Provide the (x, y) coordinate of the cell's center where the given text is located.  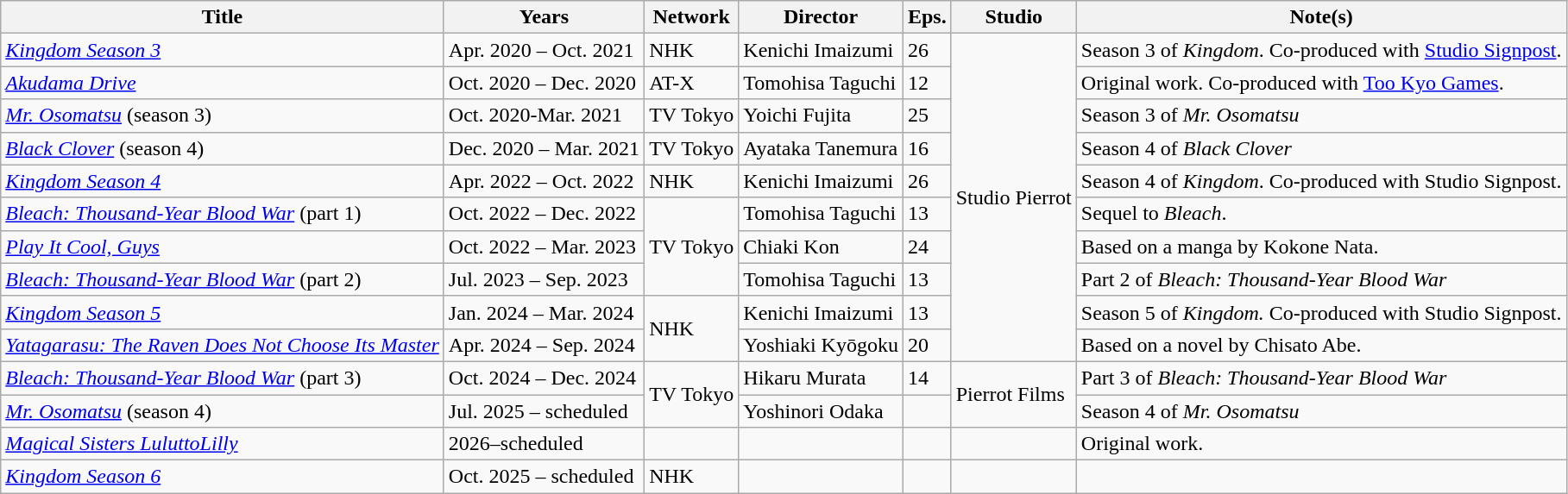
Studio (1013, 17)
Season 4 of Mr. Osomatsu (1321, 411)
Kingdom Season 5 (223, 312)
Mr. Osomatsu (season 3) (223, 116)
Pierrot Films (1013, 394)
Play It Cool, Guys (223, 247)
Oct. 2024 – Dec. 2024 (544, 378)
Part 3 of Bleach: Thousand-Year Blood War (1321, 378)
Oct. 2022 – Mar. 2023 (544, 247)
12 (927, 83)
Apr. 2022 – Oct. 2022 (544, 181)
Director (822, 17)
Season 3 of Kingdom. Co-produced with Studio Signpost. (1321, 50)
Black Clover (season 4) (223, 148)
Apr. 2020 – Oct. 2021 (544, 50)
Studio Pierrot (1013, 198)
Season 5 of Kingdom. Co-produced with Studio Signpost. (1321, 312)
Akudama Drive (223, 83)
Based on a manga by Kokone Nata. (1321, 247)
Chiaki Kon (822, 247)
2026–scheduled (544, 444)
Kingdom Season 6 (223, 477)
Part 2 of Bleach: Thousand-Year Blood War (1321, 279)
Jan. 2024 – Mar. 2024 (544, 312)
Oct. 2022 – Dec. 2022 (544, 214)
Title (223, 17)
Sequel to Bleach. (1321, 214)
20 (927, 345)
16 (927, 148)
Bleach: Thousand-Year Blood War (part 2) (223, 279)
Yoichi Fujita (822, 116)
Apr. 2024 – Sep. 2024 (544, 345)
25 (927, 116)
Original work. (1321, 444)
Season 4 of Kingdom. Co-produced with Studio Signpost. (1321, 181)
Mr. Osomatsu (season 4) (223, 411)
Original work. Co-produced with Too Kyo Games. (1321, 83)
Network (692, 17)
Oct. 2020-Mar. 2021 (544, 116)
Eps. (927, 17)
Yoshinori Odaka (822, 411)
Magical Sisters LuluttoLilly (223, 444)
Ayataka Tanemura (822, 148)
Bleach: Thousand-Year Blood War (part 3) (223, 378)
Bleach: Thousand-Year Blood War (part 1) (223, 214)
Oct. 2025 – scheduled (544, 477)
Dec. 2020 – Mar. 2021 (544, 148)
Season 4 of Black Clover (1321, 148)
Jul. 2023 – Sep. 2023 (544, 279)
Years (544, 17)
14 (927, 378)
Kingdom Season 4 (223, 181)
Oct. 2020 – Dec. 2020 (544, 83)
Note(s) (1321, 17)
AT-X (692, 83)
24 (927, 247)
Season 3 of Mr. Osomatsu (1321, 116)
Kingdom Season 3 (223, 50)
Hikaru Murata (822, 378)
Based on a novel by Chisato Abe. (1321, 345)
Yatagarasu: The Raven Does Not Choose Its Master (223, 345)
Yoshiaki Kyōgoku (822, 345)
Jul. 2025 – scheduled (544, 411)
